Locate the cell with the specified text and output its (X, Y) center coordinate. 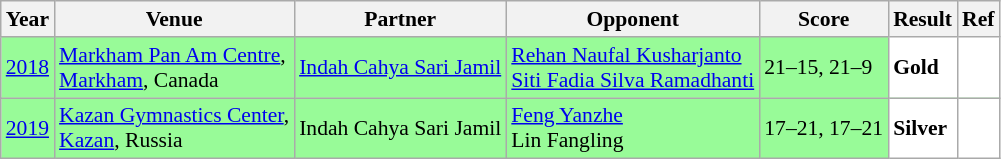
Score (824, 19)
Venue (174, 19)
Feng Yanzhe Lin Fangling (632, 128)
2019 (28, 128)
Kazan Gymnastics Center,Kazan, Russia (174, 128)
Year (28, 19)
Opponent (632, 19)
Result (922, 19)
21–15, 21–9 (824, 68)
Partner (400, 19)
Markham Pan Am Centre,Markham, Canada (174, 68)
Silver (922, 128)
17–21, 17–21 (824, 128)
Ref (978, 19)
2018 (28, 68)
Rehan Naufal Kusharjanto Siti Fadia Silva Ramadhanti (632, 68)
Gold (922, 68)
